Pinpoint the cell where the given text exists, returning its [X, Y] midpoint coordinate. 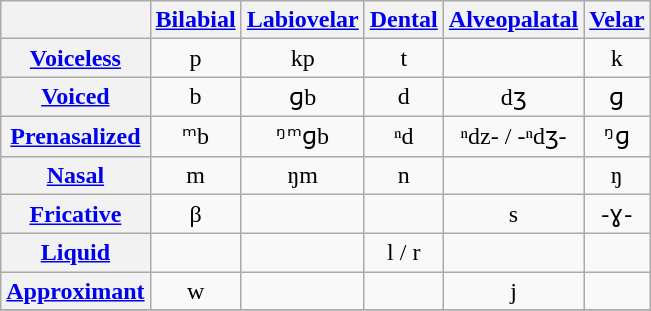
b [196, 97]
d [404, 97]
Labiovelar [302, 20]
-ɣ- [617, 214]
w [196, 291]
Liquid [76, 253]
Voiced [76, 97]
m [196, 175]
ⁿd [404, 136]
k [617, 58]
Prenasalized [76, 136]
p [196, 58]
n [404, 175]
kp [302, 58]
Bilabial [196, 20]
ⁿdz- / -ⁿdʒ- [513, 136]
ᵑɡ [617, 136]
Nasal [76, 175]
s [513, 214]
Fricative [76, 214]
ɡ [617, 97]
Velar [617, 20]
Voiceless [76, 58]
t [404, 58]
dʒ [513, 97]
ŋ [617, 175]
Approximant [76, 291]
ᵐb [196, 136]
l / r [404, 253]
β [196, 214]
j [513, 291]
ŋm [302, 175]
Dental [404, 20]
ᵑᵐɡb [302, 136]
Alveopalatal [513, 20]
ɡb [302, 97]
